Extract the [x, y] coordinate from the center of the cell holding the provided text.  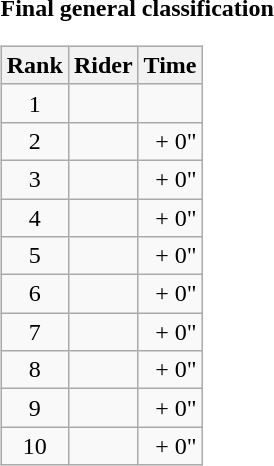
3 [34, 179]
2 [34, 141]
Time [170, 65]
7 [34, 332]
Rank [34, 65]
5 [34, 256]
9 [34, 408]
1 [34, 103]
10 [34, 446]
8 [34, 370]
Rider [103, 65]
4 [34, 217]
6 [34, 294]
